Scan for the cell matching the given text and deliver its [x, y] coordinate at center. 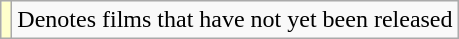
Denotes films that have not yet been released [235, 20]
